Pinpoint the cell where the given text exists, returning its (X, Y) midpoint coordinate. 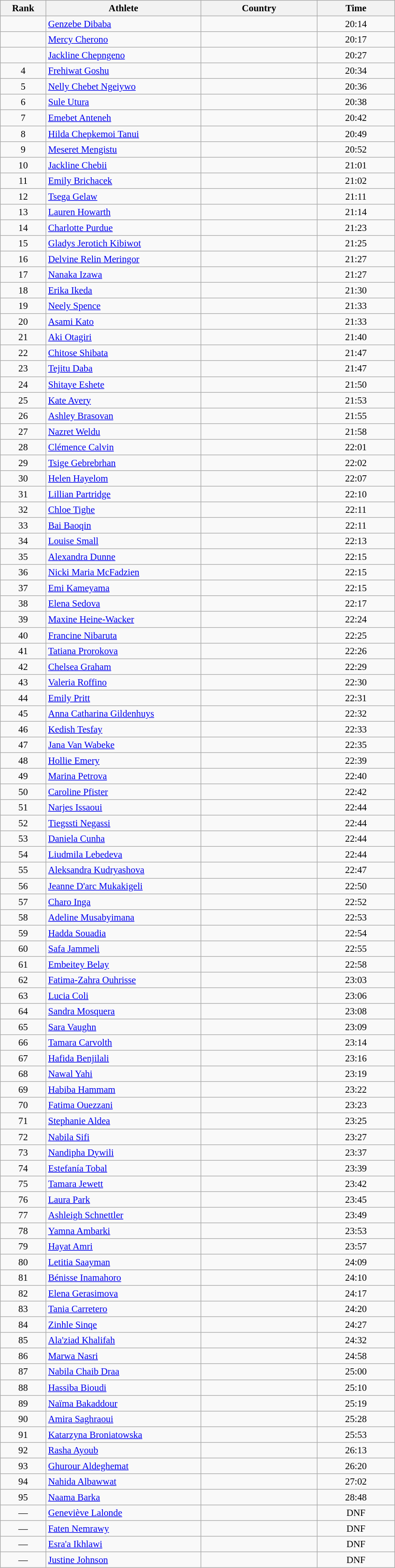
Gladys Jerotich Kibiwot (123, 243)
22:02 (356, 463)
21:11 (356, 196)
Elena Gerasimova (123, 1294)
20:49 (356, 134)
88 (23, 1387)
89 (23, 1403)
24:20 (356, 1309)
Hadda Souadia (123, 933)
27:02 (356, 1482)
21:14 (356, 212)
20:17 (356, 40)
47 (23, 745)
Zinhle Sinqe (123, 1325)
Nawal Yahi (123, 1074)
Nahida Albawwat (123, 1482)
23:22 (356, 1090)
Jackline Chebii (123, 165)
Helen Hayelom (123, 479)
22:40 (356, 776)
67 (23, 1059)
26:13 (356, 1450)
Faten Nemrawy (123, 1529)
23:57 (356, 1247)
Nelly Chebet Ngeiywo (123, 87)
20:52 (356, 149)
Narjes Issaoui (123, 808)
Esra'a Ikhlawi (123, 1544)
Rank (23, 8)
23:53 (356, 1231)
Hafida Benjilali (123, 1059)
86 (23, 1356)
38 (23, 604)
82 (23, 1294)
71 (23, 1121)
23:37 (356, 1152)
15 (23, 243)
4 (23, 71)
23:45 (356, 1199)
Jana Van Wabeke (123, 745)
Sandra Mosquera (123, 1011)
22:17 (356, 604)
Safa Jammeli (123, 949)
Chelsea Graham (123, 667)
Marina Petrova (123, 776)
22:50 (356, 886)
Athlete (123, 8)
41 (23, 651)
18 (23, 291)
21:50 (356, 384)
20:38 (356, 102)
42 (23, 667)
Emebet Anteneh (123, 118)
Lauren Howarth (123, 212)
60 (23, 949)
28:48 (356, 1497)
68 (23, 1074)
Aki Otagiri (123, 337)
22:52 (356, 902)
Mercy Cherono (123, 40)
Elena Sedova (123, 604)
32 (23, 510)
13 (23, 212)
Neely Spence (123, 306)
93 (23, 1466)
76 (23, 1199)
29 (23, 463)
62 (23, 980)
Hilda Chepkemoi Tanui (123, 134)
Justine Johnson (123, 1560)
24:32 (356, 1340)
20 (23, 322)
21:53 (356, 400)
Estefanía Tobal (123, 1168)
20:42 (356, 118)
9 (23, 149)
25:00 (356, 1372)
23:42 (356, 1184)
21:30 (356, 291)
25 (23, 400)
23:03 (356, 980)
22:10 (356, 494)
20:27 (356, 55)
Charo Inga (123, 902)
14 (23, 228)
Letitia Saayman (123, 1262)
30 (23, 479)
Sara Vaughn (123, 1027)
Shitaye Eshete (123, 384)
56 (23, 886)
Maxine Heine-Wacker (123, 620)
43 (23, 682)
10 (23, 165)
26 (23, 416)
92 (23, 1450)
Nabila Sifi (123, 1137)
80 (23, 1262)
22:07 (356, 479)
Emily Brichacek (123, 181)
78 (23, 1231)
81 (23, 1278)
Aleksandra Kudryashova (123, 871)
Anna Catharina Gildenhuys (123, 714)
21:25 (356, 243)
Katarzyna Broniatowska (123, 1435)
Ashleigh Schnettler (123, 1215)
Erika Ikeda (123, 291)
22:39 (356, 760)
20:36 (356, 87)
Country (259, 8)
57 (23, 902)
Tamara Carvolth (123, 1043)
75 (23, 1184)
35 (23, 557)
25:10 (356, 1387)
22 (23, 353)
Frehiwat Goshu (123, 71)
Nicki Maria McFadzien (123, 572)
64 (23, 1011)
24:10 (356, 1278)
22:26 (356, 651)
25:53 (356, 1435)
22:29 (356, 667)
Valeria Roffino (123, 682)
23:08 (356, 1011)
22:54 (356, 933)
12 (23, 196)
Jeanne D'arc Mukakigeli (123, 886)
22:24 (356, 620)
23:25 (356, 1121)
22:13 (356, 541)
48 (23, 760)
Hayat Amri (123, 1247)
22:30 (356, 682)
Delvine Relin Meringor (123, 259)
72 (23, 1137)
22:47 (356, 871)
23:27 (356, 1137)
22:31 (356, 698)
Nandipha Dywili (123, 1152)
27 (23, 432)
53 (23, 839)
Laura Park (123, 1199)
37 (23, 588)
21:58 (356, 432)
84 (23, 1325)
Tsige Gebrebrhan (123, 463)
Jackline Chepngeno (123, 55)
22:33 (356, 729)
23:19 (356, 1074)
54 (23, 855)
Genzebe Dibaba (123, 24)
Caroline Pfister (123, 792)
Ala'ziad Khalifah (123, 1340)
22:01 (356, 447)
69 (23, 1090)
Bénisse Inamahoro (123, 1278)
24:27 (356, 1325)
52 (23, 823)
Time (356, 8)
20:34 (356, 71)
46 (23, 729)
22:55 (356, 949)
24 (23, 384)
21 (23, 337)
Naïma Bakaddour (123, 1403)
Lillian Partridge (123, 494)
44 (23, 698)
11 (23, 181)
25:19 (356, 1403)
79 (23, 1247)
Emi Kameyama (123, 588)
Francine Nibaruta (123, 635)
28 (23, 447)
Stephanie Aldea (123, 1121)
Clémence Calvin (123, 447)
23:14 (356, 1043)
50 (23, 792)
31 (23, 494)
Habiba Hammam (123, 1090)
85 (23, 1340)
23:23 (356, 1105)
16 (23, 259)
Nazret Weldu (123, 432)
Fatima Ouezzani (123, 1105)
Emily Pritt (123, 698)
Tania Carretero (123, 1309)
Chitose Shibata (123, 353)
66 (23, 1043)
5 (23, 87)
83 (23, 1309)
23:06 (356, 996)
51 (23, 808)
94 (23, 1482)
Meseret Mengistu (123, 149)
17 (23, 275)
Nabila Chaib Draa (123, 1372)
39 (23, 620)
22:58 (356, 964)
90 (23, 1419)
23:09 (356, 1027)
70 (23, 1105)
26:20 (356, 1466)
21:40 (356, 337)
Tiegssti Negassi (123, 823)
Ashley Brasovan (123, 416)
Tsega Gelaw (123, 196)
65 (23, 1027)
Fatima-Zahra Ouhrisse (123, 980)
45 (23, 714)
95 (23, 1497)
22:35 (356, 745)
87 (23, 1372)
Embeitey Belay (123, 964)
Nanaka Izawa (123, 275)
21:23 (356, 228)
Lucia Coli (123, 996)
8 (23, 134)
Yamna Ambarki (123, 1231)
59 (23, 933)
77 (23, 1215)
Liudmila Lebedeva (123, 855)
23:16 (356, 1059)
Adeline Musabyimana (123, 917)
23:39 (356, 1168)
Rasha Ayoub (123, 1450)
Marwa Nasri (123, 1356)
19 (23, 306)
7 (23, 118)
55 (23, 871)
36 (23, 572)
Kedish Tesfay (123, 729)
Alexandra Dunne (123, 557)
22:42 (356, 792)
Tejitu Daba (123, 369)
73 (23, 1152)
22:32 (356, 714)
22:53 (356, 917)
74 (23, 1168)
Tamara Jewett (123, 1184)
24:58 (356, 1356)
33 (23, 526)
Charlotte Purdue (123, 228)
Sule Utura (123, 102)
21:02 (356, 181)
24:09 (356, 1262)
63 (23, 996)
25:28 (356, 1419)
49 (23, 776)
Asami Kato (123, 322)
20:14 (356, 24)
91 (23, 1435)
34 (23, 541)
Bai Baoqin (123, 526)
Hassiba Bioudi (123, 1387)
21:01 (356, 165)
Chloe Tighe (123, 510)
23:49 (356, 1215)
Geneviève Lalonde (123, 1513)
58 (23, 917)
Hollie Emery (123, 760)
Louise Small (123, 541)
Tatiana Prorokova (123, 651)
Naama Barka (123, 1497)
40 (23, 635)
61 (23, 964)
22:25 (356, 635)
Amira Saghraoui (123, 1419)
Daniela Cunha (123, 839)
24:17 (356, 1294)
23 (23, 369)
21:55 (356, 416)
6 (23, 102)
Kate Avery (123, 400)
Ghurour Aldeghemat (123, 1466)
